Determine the (X, Y) coordinate at the center of the cell enclosing the given text.  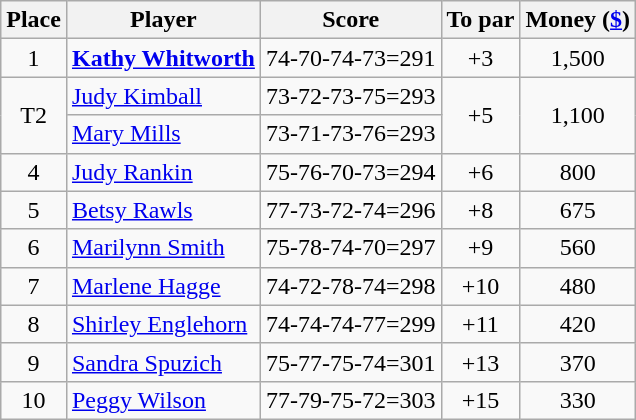
Place (34, 20)
77-73-72-74=296 (350, 210)
5 (34, 210)
+6 (480, 172)
+13 (480, 362)
75-76-70-73=294 (350, 172)
+10 (480, 286)
1,100 (578, 115)
Mary Mills (163, 134)
560 (578, 248)
75-78-74-70=297 (350, 248)
To par (480, 20)
10 (34, 400)
Marilynn Smith (163, 248)
4 (34, 172)
7 (34, 286)
330 (578, 400)
6 (34, 248)
420 (578, 324)
Judy Rankin (163, 172)
Player (163, 20)
Judy Kimball (163, 96)
1 (34, 58)
73-72-73-75=293 (350, 96)
74-72-78-74=298 (350, 286)
Kathy Whitworth (163, 58)
+11 (480, 324)
1,500 (578, 58)
74-74-74-77=299 (350, 324)
+15 (480, 400)
74-70-74-73=291 (350, 58)
9 (34, 362)
+9 (480, 248)
Money ($) (578, 20)
Marlene Hagge (163, 286)
675 (578, 210)
8 (34, 324)
T2 (34, 115)
800 (578, 172)
77-79-75-72=303 (350, 400)
Score (350, 20)
Betsy Rawls (163, 210)
+3 (480, 58)
+5 (480, 115)
73-71-73-76=293 (350, 134)
75-77-75-74=301 (350, 362)
+8 (480, 210)
Sandra Spuzich (163, 362)
480 (578, 286)
Peggy Wilson (163, 400)
Shirley Englehorn (163, 324)
370 (578, 362)
